Determine the (X, Y) coordinate at the center of the cell enclosing the given text.  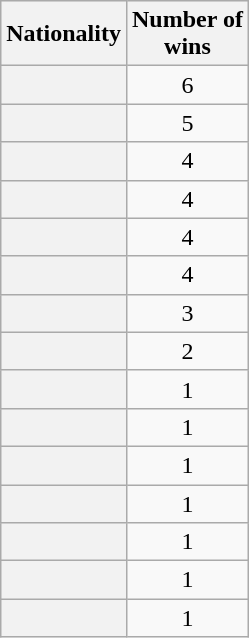
Nationality (64, 34)
3 (187, 313)
2 (187, 351)
5 (187, 123)
Number ofwins (187, 34)
6 (187, 85)
